Return [X, Y] of the center of cell containing provided text 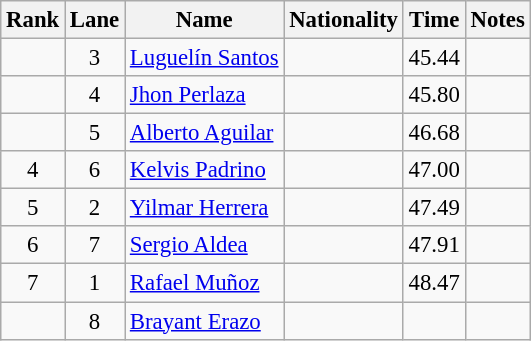
Time [434, 20]
Notes [498, 20]
3 [95, 58]
Rafael Muñoz [204, 283]
Rank [33, 20]
45.44 [434, 58]
Luguelín Santos [204, 58]
46.68 [434, 133]
47.00 [434, 170]
Lane [95, 20]
Nationality [344, 20]
1 [95, 283]
47.91 [434, 245]
Alberto Aguilar [204, 133]
Name [204, 20]
2 [95, 208]
Sergio Aldea [204, 245]
45.80 [434, 95]
8 [95, 321]
Jhon Perlaza [204, 95]
47.49 [434, 208]
Brayant Erazo [204, 321]
Yilmar Herrera [204, 208]
Kelvis Padrino [204, 170]
48.47 [434, 283]
